Scan for the cell matching the given text and deliver its [x, y] coordinate at center. 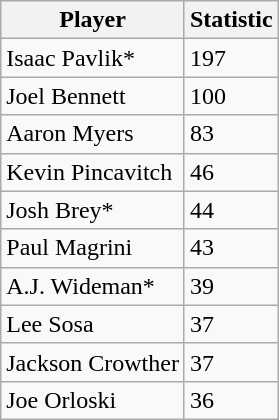
43 [231, 248]
36 [231, 400]
Josh Brey* [93, 210]
Paul Magrini [93, 248]
Isaac Pavlik* [93, 58]
Jackson Crowther [93, 362]
44 [231, 210]
39 [231, 286]
100 [231, 96]
83 [231, 134]
Joel Bennett [93, 96]
A.J. Wideman* [93, 286]
Kevin Pincavitch [93, 172]
Aaron Myers [93, 134]
Statistic [231, 20]
46 [231, 172]
Joe Orloski [93, 400]
Lee Sosa [93, 324]
Player [93, 20]
197 [231, 58]
